Pinpoint the cell where the given text exists, returning its [X, Y] midpoint coordinate. 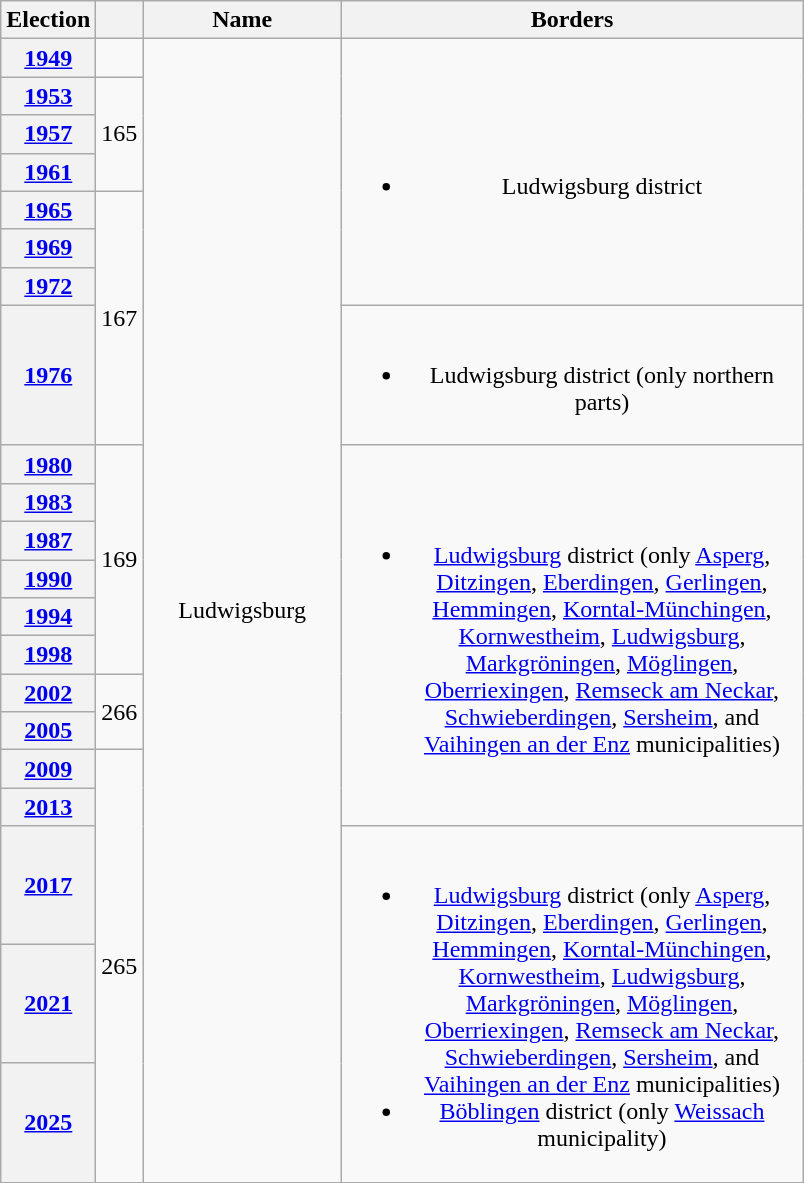
2002 [48, 693]
167 [120, 318]
Name [242, 20]
1980 [48, 464]
1998 [48, 655]
2017 [48, 886]
Election [48, 20]
1953 [48, 96]
Ludwigsburg [242, 610]
169 [120, 559]
165 [120, 134]
Borders [572, 20]
1990 [48, 579]
Ludwigsburg district [572, 172]
265 [120, 966]
2005 [48, 731]
1987 [48, 540]
1961 [48, 172]
1965 [48, 210]
2013 [48, 807]
1949 [48, 58]
1969 [48, 248]
1972 [48, 286]
266 [120, 712]
Ludwigsburg district (only northern parts) [572, 375]
2025 [48, 1122]
2009 [48, 769]
2021 [48, 1004]
1957 [48, 134]
1994 [48, 617]
1976 [48, 375]
1983 [48, 502]
